Capture the cell that displays the provided text and extract its [x, y] central coordinate. 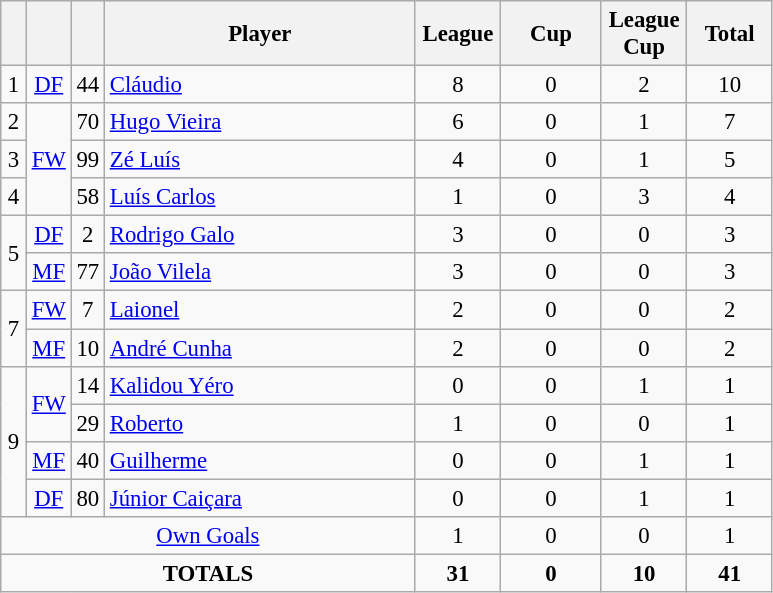
Hugo Vieira [260, 122]
58 [88, 197]
League [458, 34]
6 [458, 122]
Cup [552, 34]
41 [730, 573]
Rodrigo Galo [260, 235]
Own Goals [208, 536]
Kalidou Yéro [260, 385]
9 [14, 441]
8 [458, 85]
Júnior Caiçara [260, 498]
Guilherme [260, 460]
TOTALS [208, 573]
31 [458, 573]
Laionel [260, 310]
Roberto [260, 423]
Total [730, 34]
Cláudio [260, 85]
Zé Luís [260, 160]
77 [88, 273]
44 [88, 85]
João Vilela [260, 273]
99 [88, 160]
80 [88, 498]
League Cup [644, 34]
14 [88, 385]
29 [88, 423]
André Cunha [260, 348]
70 [88, 122]
Luís Carlos [260, 197]
40 [88, 460]
Player [260, 34]
